Scan for the cell matching the given text and deliver its (X, Y) coordinate at center. 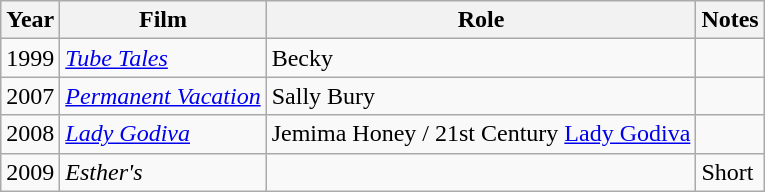
1999 (30, 58)
2009 (30, 172)
Esther's (163, 172)
Tube Tales (163, 58)
Short (730, 172)
Sally Bury (481, 96)
2008 (30, 134)
Notes (730, 20)
Becky (481, 58)
Permanent Vacation (163, 96)
2007 (30, 96)
Film (163, 20)
Lady Godiva (163, 134)
Jemima Honey / 21st Century Lady Godiva (481, 134)
Role (481, 20)
Year (30, 20)
